Detect which cell encompasses the target text, then output its [X, Y] center coordinate. 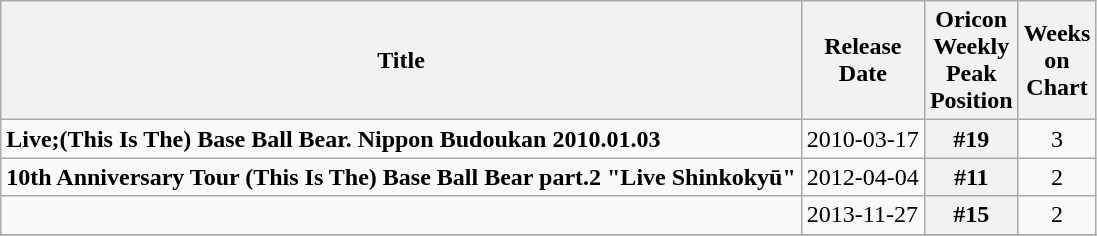
2012-04-04 [862, 177]
2013-11-27 [862, 215]
2010-03-17 [862, 139]
3 [1057, 139]
#19 [971, 139]
Release Date [862, 60]
Oricon WeeklyPeak Position [971, 60]
#15 [971, 215]
Title [402, 60]
10th Anniversary Tour (This Is The) Base Ball Bear part.2 "Live Shinkokyū" [402, 177]
Live;(This Is The) Base Ball Bear. Nippon Budoukan 2010.01.03 [402, 139]
Weeks onChart [1057, 60]
#11 [971, 177]
